Return the (X, Y) coordinate for the center point of the cell that contains the specified text.  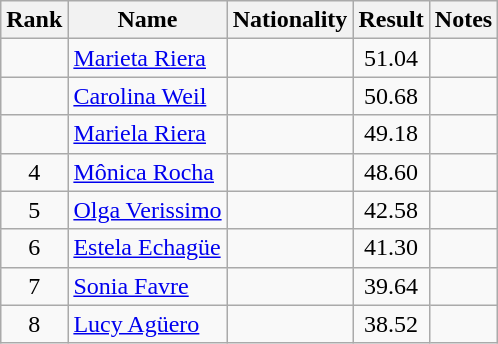
Carolina Weil (148, 96)
49.18 (391, 134)
6 (34, 248)
38.52 (391, 324)
5 (34, 210)
Notes (463, 20)
Olga Verissimo (148, 210)
Lucy Agüero (148, 324)
4 (34, 172)
42.58 (391, 210)
48.60 (391, 172)
Mônica Rocha (148, 172)
Name (148, 20)
41.30 (391, 248)
Nationality (290, 20)
Rank (34, 20)
8 (34, 324)
Result (391, 20)
51.04 (391, 58)
Estela Echagüe (148, 248)
7 (34, 286)
Marieta Riera (148, 58)
Mariela Riera (148, 134)
Sonia Favre (148, 286)
39.64 (391, 286)
50.68 (391, 96)
